Find where the given text appears and provide that cell's center as [x, y] coordinate. 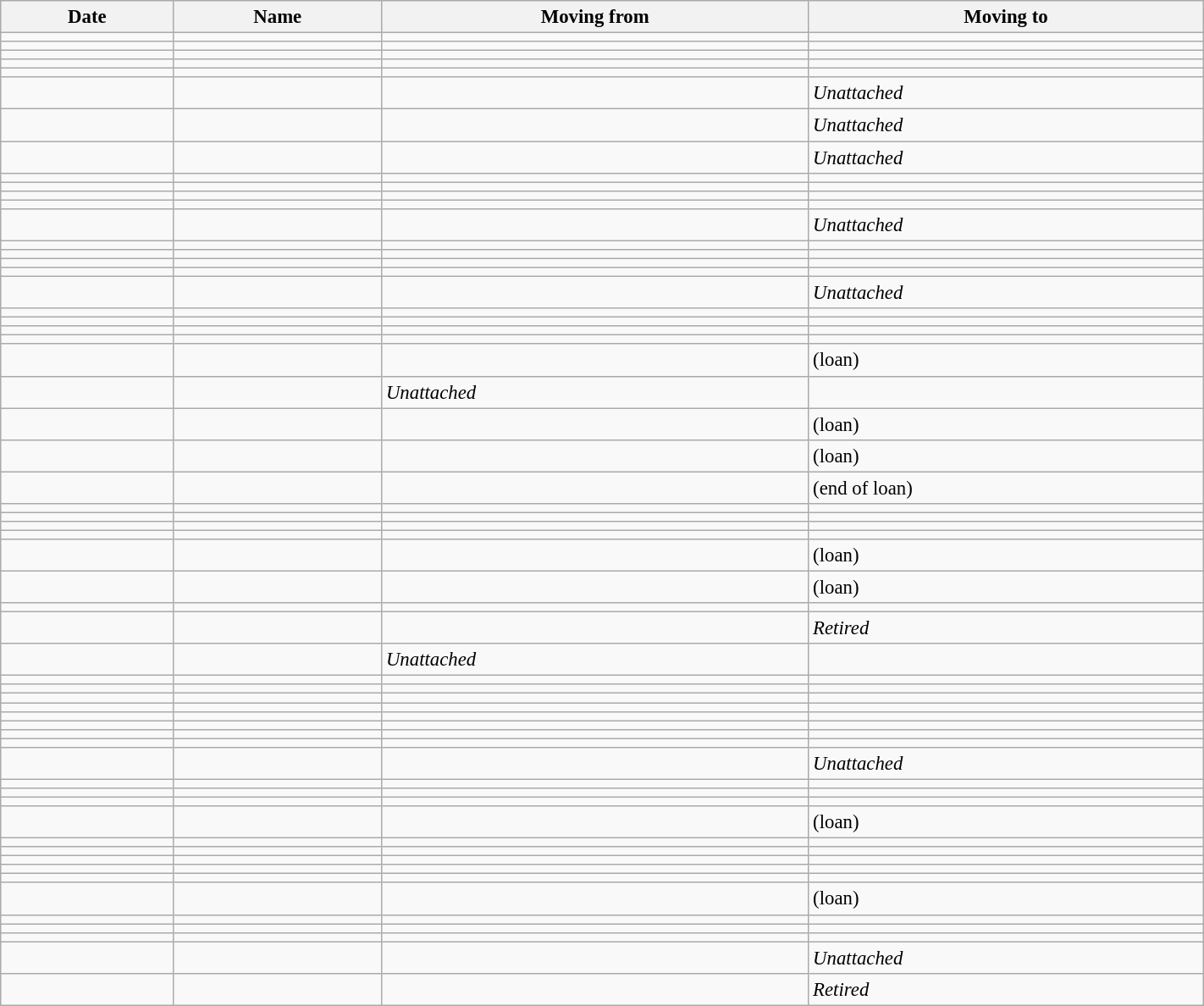
Moving to [1006, 17]
Moving from [595, 17]
(end of loan) [1006, 488]
Name [278, 17]
Date [87, 17]
